Determine the (x, y) coordinate at the center of the cell enclosing the given text.  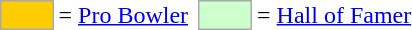
= Pro Bowler (124, 15)
